Detect which cell encompasses the target text, then output its (X, Y) center coordinate. 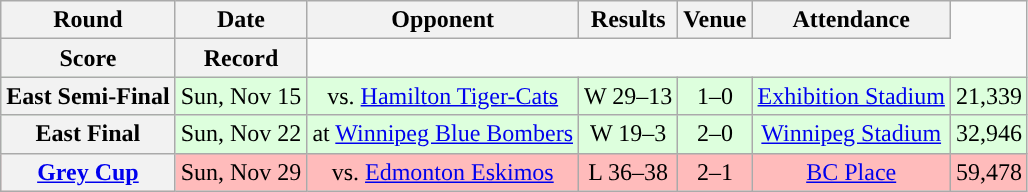
2–0 (715, 134)
L 36–38 (628, 172)
East Semi-Final (88, 96)
Opponent (443, 20)
2–1 (715, 172)
Sun, Nov 15 (241, 96)
vs. Edmonton Eskimos (443, 172)
Grey Cup (88, 172)
Date (241, 20)
BC Place (851, 172)
Attendance (851, 20)
Sun, Nov 29 (241, 172)
32,946 (988, 134)
W 29–13 (628, 96)
Exhibition Stadium (851, 96)
vs. Hamilton Tiger-Cats (443, 96)
59,478 (988, 172)
Venue (715, 20)
W 19–3 (628, 134)
Winnipeg Stadium (851, 134)
Round (88, 20)
Sun, Nov 22 (241, 134)
21,339 (988, 96)
East Final (88, 134)
Score (88, 58)
Record (241, 58)
at Winnipeg Blue Bombers (443, 134)
Results (628, 20)
1–0 (715, 96)
